Determine the (x, y) coordinate at the center of the cell enclosing the given text.  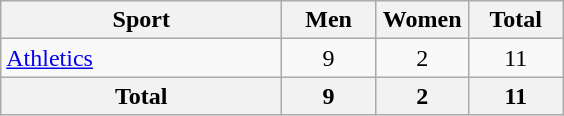
Men (329, 20)
Athletics (142, 58)
Sport (142, 20)
Women (422, 20)
